Return the [X, Y] coordinate for the center point of the cell that contains the specified text.  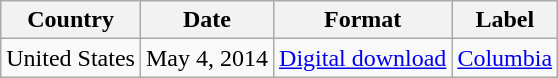
Digital download [363, 58]
United States [71, 58]
Date [206, 20]
May 4, 2014 [206, 58]
Format [363, 20]
Columbia [505, 58]
Label [505, 20]
Country [71, 20]
